Identify which cell holds the provided text, then report its [x, y] central coordinate. 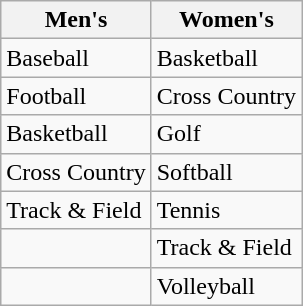
Football [76, 96]
Men's [76, 20]
Softball [226, 172]
Baseball [76, 58]
Tennis [226, 210]
Women's [226, 20]
Golf [226, 134]
Volleyball [226, 286]
